Find where the given text appears and provide that cell's center as [x, y] coordinate. 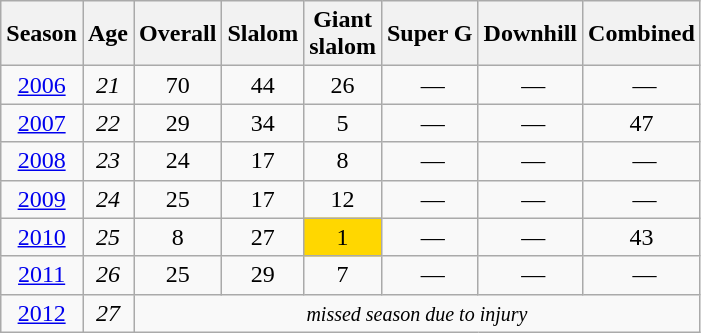
Season [42, 34]
2007 [42, 123]
2009 [42, 199]
Downhill [530, 34]
44 [263, 85]
Giantslalom [343, 34]
1 [343, 237]
12 [343, 199]
2011 [42, 275]
5 [343, 123]
2010 [42, 237]
Super G [430, 34]
22 [108, 123]
34 [263, 123]
23 [108, 161]
70 [178, 85]
2012 [42, 313]
Overall [178, 34]
47 [642, 123]
Age [108, 34]
7 [343, 275]
2008 [42, 161]
Slalom [263, 34]
43 [642, 237]
missed season due to injury [418, 313]
Combined [642, 34]
21 [108, 85]
2006 [42, 85]
